Locate the cell with the specified text and output its [x, y] center coordinate. 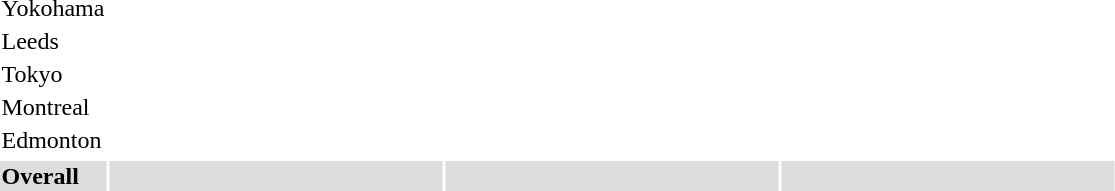
Montreal [53, 107]
Leeds [53, 41]
Edmonton [53, 140]
Overall [53, 176]
Tokyo [53, 74]
